Provide the [X, Y] coordinate of the cell's center where the given text is located.  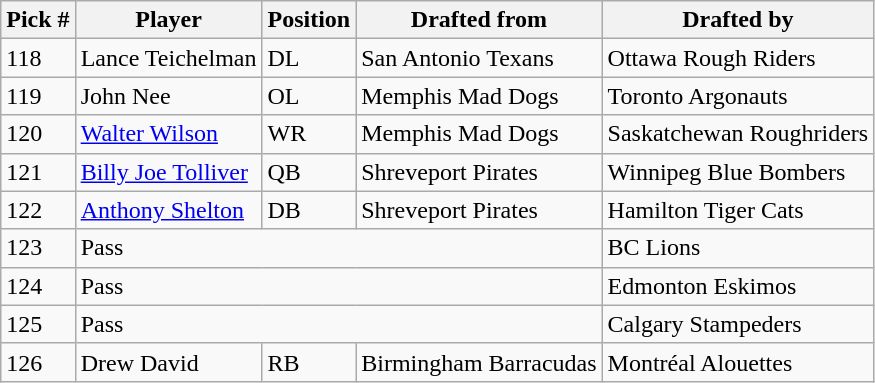
Ottawa Rough Riders [738, 58]
Player [168, 20]
OL [309, 96]
Toronto Argonauts [738, 96]
Montréal Alouettes [738, 362]
Lance Teichelman [168, 58]
San Antonio Texans [479, 58]
Billy Joe Tolliver [168, 172]
QB [309, 172]
124 [38, 286]
DL [309, 58]
John Nee [168, 96]
123 [38, 248]
Edmonton Eskimos [738, 286]
Drafted by [738, 20]
121 [38, 172]
118 [38, 58]
Pick # [38, 20]
BC Lions [738, 248]
122 [38, 210]
Anthony Shelton [168, 210]
126 [38, 362]
Winnipeg Blue Bombers [738, 172]
119 [38, 96]
Drafted from [479, 20]
Birmingham Barracudas [479, 362]
Saskatchewan Roughriders [738, 134]
Position [309, 20]
Drew David [168, 362]
120 [38, 134]
Calgary Stampeders [738, 324]
DB [309, 210]
125 [38, 324]
Walter Wilson [168, 134]
Hamilton Tiger Cats [738, 210]
WR [309, 134]
RB [309, 362]
